Capture the cell that displays the provided text and extract its (x, y) central coordinate. 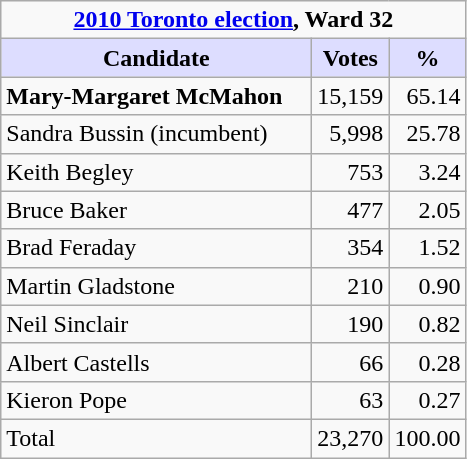
Martin Gladstone (156, 286)
66 (350, 362)
Candidate (156, 58)
Bruce Baker (156, 210)
Mary-Margaret McMahon (156, 96)
Brad Feraday (156, 248)
3.24 (428, 172)
210 (350, 286)
190 (350, 324)
Sandra Bussin (incumbent) (156, 134)
23,270 (350, 438)
63 (350, 400)
Votes (350, 58)
0.28 (428, 362)
0.90 (428, 286)
Albert Castells (156, 362)
100.00 (428, 438)
1.52 (428, 248)
Total (156, 438)
Neil Sinclair (156, 324)
65.14 (428, 96)
25.78 (428, 134)
Kieron Pope (156, 400)
Keith Begley (156, 172)
5,998 (350, 134)
0.82 (428, 324)
354 (350, 248)
477 (350, 210)
2.05 (428, 210)
2010 Toronto election, Ward 32 (234, 20)
15,159 (350, 96)
0.27 (428, 400)
% (428, 58)
753 (350, 172)
